Locate the cell with the specified text and output its (X, Y) center coordinate. 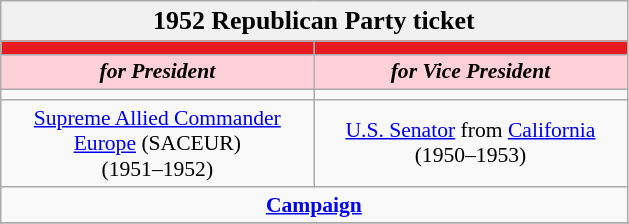
for Vice President (470, 72)
1952 Republican Party ticket (314, 21)
Campaign (314, 205)
U.S. Senator from California(1950–1953) (470, 144)
for President (158, 72)
Supreme Allied Commander Europe (SACEUR)(1951–1952) (158, 144)
